Return (X, Y) of the center of cell containing provided text 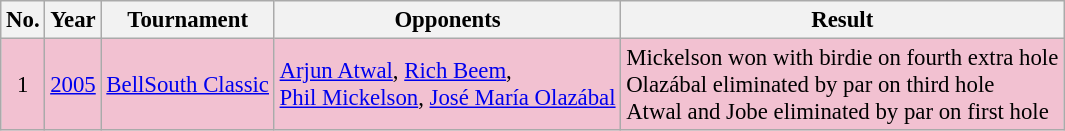
Arjun Atwal, Rich Beem, Phil Mickelson, José María Olazábal (448, 85)
Year (73, 20)
2005 (73, 85)
1 (23, 85)
Tournament (188, 20)
Opponents (448, 20)
No. (23, 20)
Mickelson won with birdie on fourth extra holeOlazábal eliminated by par on third holeAtwal and Jobe eliminated by par on first hole (842, 85)
BellSouth Classic (188, 85)
Result (842, 20)
